From the cell containing the given text, extract its center point as [x, y] coordinate. 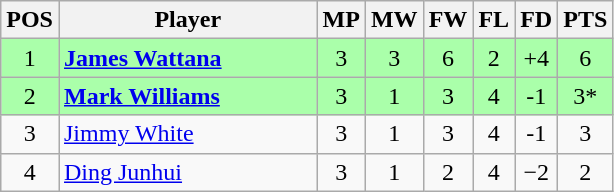
FW [448, 20]
Mark Williams [188, 96]
Player [188, 20]
POS [30, 20]
James Wattana [188, 58]
−2 [536, 172]
+4 [536, 58]
Jimmy White [188, 134]
FL [494, 20]
Ding Junhui [188, 172]
MW [394, 20]
PTS [586, 20]
FD [536, 20]
MP [341, 20]
3* [586, 96]
